Determine the [x, y] coordinate at the center of the cell enclosing the given text.  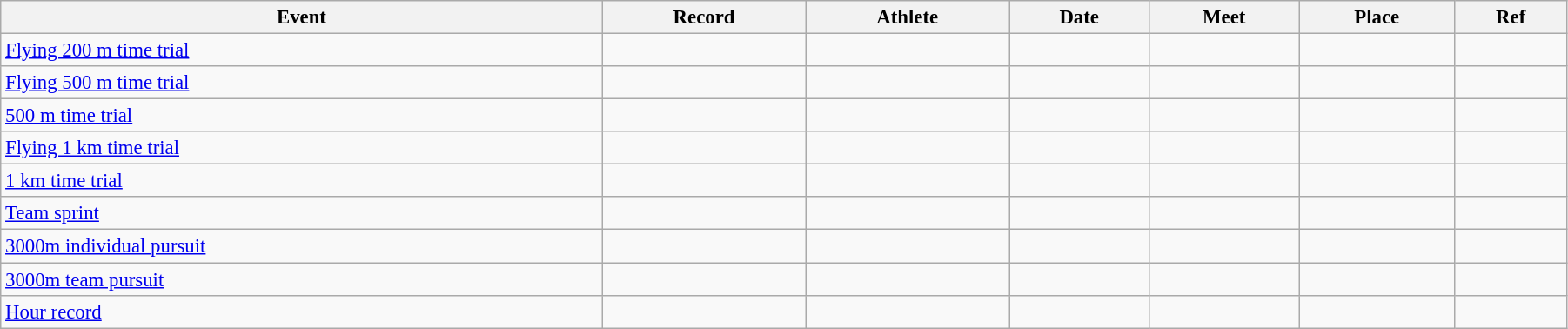
Flying 1 km time trial [301, 148]
500 m time trial [301, 116]
Place [1377, 17]
3000m individual pursuit [301, 246]
1 km time trial [301, 181]
Team sprint [301, 213]
Event [301, 17]
Date [1079, 17]
3000m team pursuit [301, 279]
Hour record [301, 312]
Flying 500 m time trial [301, 83]
Athlete [908, 17]
Record [704, 17]
Ref [1511, 17]
Flying 200 m time trial [301, 50]
Meet [1224, 17]
